Scan for the cell matching the given text and deliver its [X, Y] coordinate at center. 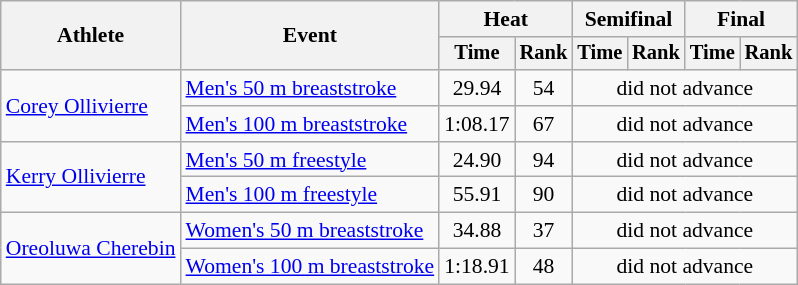
34.88 [476, 231]
Men's 100 m breaststroke [310, 124]
Women's 50 m breaststroke [310, 231]
67 [544, 124]
37 [544, 231]
Oreoluwa Cherebin [91, 248]
Event [310, 36]
Men's 50 m breaststroke [310, 88]
Semifinal [628, 19]
Men's 100 m freestyle [310, 195]
Kerry Ollivierre [91, 178]
94 [544, 160]
Athlete [91, 36]
90 [544, 195]
1:18.91 [476, 267]
Final [741, 19]
24.90 [476, 160]
55.91 [476, 195]
1:08.17 [476, 124]
48 [544, 267]
Men's 50 m freestyle [310, 160]
Women's 100 m breaststroke [310, 267]
54 [544, 88]
29.94 [476, 88]
Corey Ollivierre [91, 106]
Heat [506, 19]
